Determine the (x, y) coordinate at the center of the cell enclosing the given text.  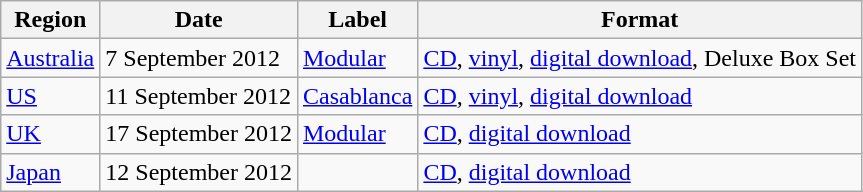
UK (50, 134)
Australia (50, 58)
7 September 2012 (199, 58)
17 September 2012 (199, 134)
CD, vinyl, digital download, Deluxe Box Set (640, 58)
11 September 2012 (199, 96)
CD, vinyl, digital download (640, 96)
Date (199, 20)
Label (357, 20)
Casablanca (357, 96)
Region (50, 20)
Japan (50, 172)
Format (640, 20)
US (50, 96)
12 September 2012 (199, 172)
